Search for the cell housing the specified text and yield its (X, Y) center coordinate. 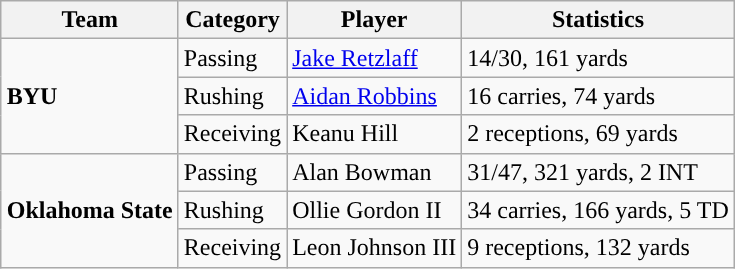
Alan Bowman (374, 172)
Aidan Robbins (374, 96)
Leon Johnson III (374, 248)
Player (374, 20)
Ollie Gordon II (374, 210)
Jake Retzlaff (374, 58)
Keanu Hill (374, 134)
14/30, 161 yards (598, 58)
34 carries, 166 yards, 5 TD (598, 210)
16 carries, 74 yards (598, 96)
Team (90, 20)
Statistics (598, 20)
Oklahoma State (90, 210)
2 receptions, 69 yards (598, 134)
9 receptions, 132 yards (598, 248)
Category (232, 20)
31/47, 321 yards, 2 INT (598, 172)
BYU (90, 96)
